Provide the (X, Y) coordinate of the cell's center where the given text is located.  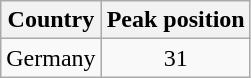
Peak position (176, 20)
31 (176, 58)
Country (51, 20)
Germany (51, 58)
